Scan for the cell matching the given text and deliver its [X, Y] coordinate at center. 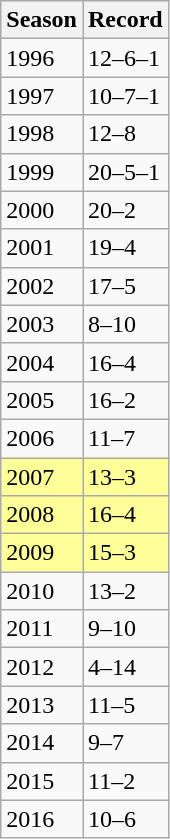
11–7 [125, 438]
2004 [42, 362]
2012 [42, 667]
2002 [42, 286]
4–14 [125, 667]
9–10 [125, 629]
2014 [42, 743]
2005 [42, 400]
Season [42, 20]
19–4 [125, 248]
2000 [42, 210]
11–2 [125, 781]
2015 [42, 781]
10–7–1 [125, 96]
2007 [42, 477]
11–5 [125, 705]
2008 [42, 515]
12–8 [125, 134]
17–5 [125, 286]
1997 [42, 96]
2013 [42, 705]
2001 [42, 248]
20–2 [125, 210]
2009 [42, 553]
16–2 [125, 400]
2016 [42, 819]
2010 [42, 591]
Record [125, 20]
13–3 [125, 477]
10–6 [125, 819]
13–2 [125, 591]
15–3 [125, 553]
8–10 [125, 324]
2003 [42, 324]
2011 [42, 629]
9–7 [125, 743]
1998 [42, 134]
1999 [42, 172]
20–5–1 [125, 172]
2006 [42, 438]
12–6–1 [125, 58]
1996 [42, 58]
